From the cell containing the given text, extract its center point as (X, Y) coordinate. 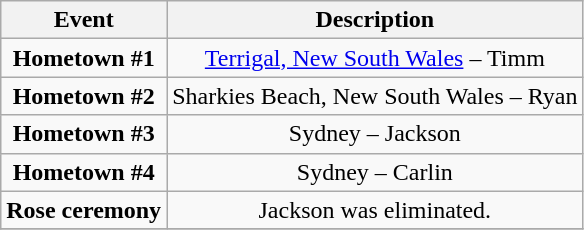
Sydney – Jackson (375, 134)
Hometown #1 (84, 58)
Description (375, 20)
Rose ceremony (84, 210)
Sharkies Beach, New South Wales – Ryan (375, 96)
Hometown #3 (84, 134)
Event (84, 20)
Hometown #4 (84, 172)
Sydney – Carlin (375, 172)
Hometown #2 (84, 96)
Jackson was eliminated. (375, 210)
Terrigal, New South Wales – Timm (375, 58)
